Extract the (x, y) coordinate from the center of the cell holding the provided text.  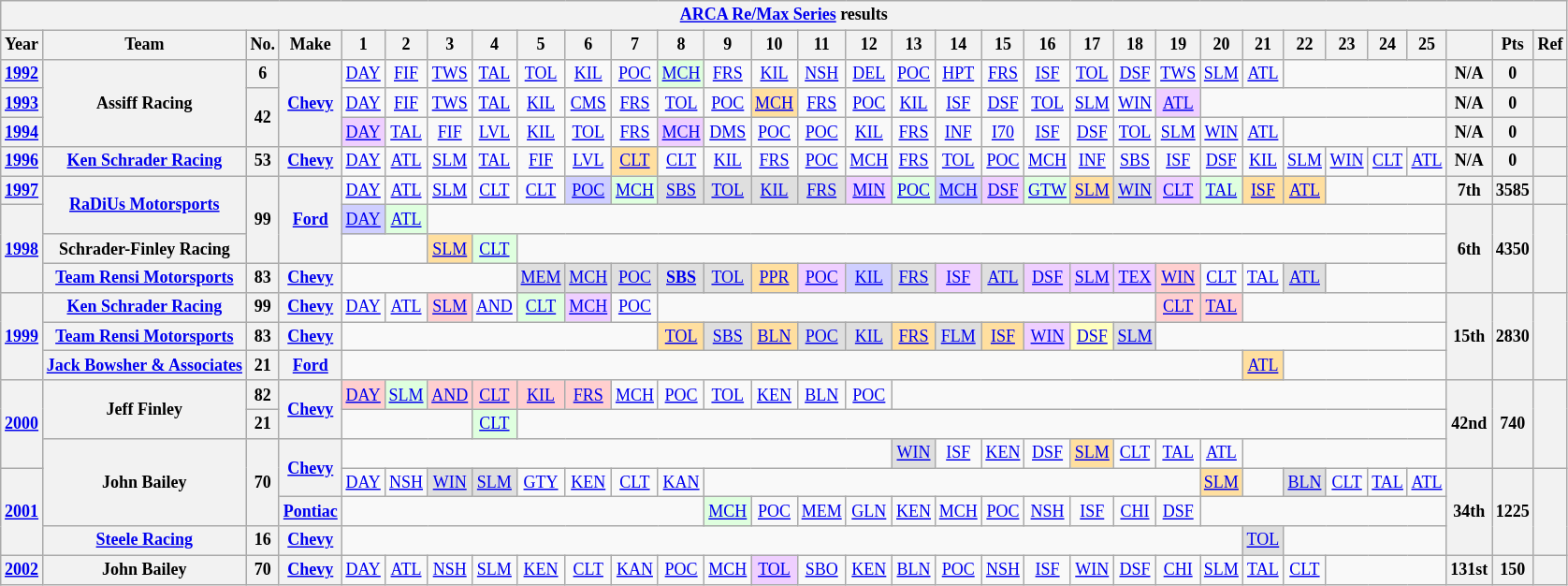
Jeff Finley (144, 409)
No. (262, 45)
3585 (1514, 191)
2001 (22, 512)
8 (681, 45)
Steele Racing (144, 541)
RaDiUs Motorsports (144, 205)
Make (311, 45)
Pts (1514, 45)
15 (1003, 45)
22 (1305, 45)
150 (1514, 569)
1 (363, 45)
4 (495, 45)
9 (728, 45)
SBO (821, 569)
1996 (22, 161)
I70 (1003, 131)
PPR (775, 277)
1992 (22, 73)
1999 (22, 336)
14 (958, 45)
Team (144, 45)
2002 (22, 569)
42nd (1469, 424)
53 (262, 161)
17 (1092, 45)
11 (821, 45)
ARCA Re/Max Series results (784, 15)
Year (22, 45)
6th (1469, 249)
DEL (869, 73)
24 (1387, 45)
Assiff Racing (144, 103)
3 (450, 45)
GTW (1048, 191)
740 (1514, 424)
18 (1135, 45)
5 (541, 45)
GTY (541, 483)
82 (262, 395)
GLN (869, 511)
20 (1222, 45)
HPT (958, 73)
2000 (22, 424)
1994 (22, 131)
TEX (1135, 277)
2830 (1514, 336)
131st (1469, 569)
DMS (728, 131)
42 (262, 117)
10 (775, 45)
1998 (22, 249)
12 (869, 45)
Schrader-Finley Racing (144, 249)
CMS (588, 103)
Pontiac (311, 511)
Ref (1550, 45)
15th (1469, 336)
Jack Bowsher & Associates (144, 365)
MIN (869, 191)
34th (1469, 512)
1993 (22, 103)
FLM (958, 337)
2 (406, 45)
7 (635, 45)
13 (914, 45)
19 (1179, 45)
25 (1427, 45)
1225 (1514, 512)
4350 (1514, 249)
7th (1469, 191)
23 (1347, 45)
1997 (22, 191)
